Detect which cell encompasses the target text, then output its (X, Y) center coordinate. 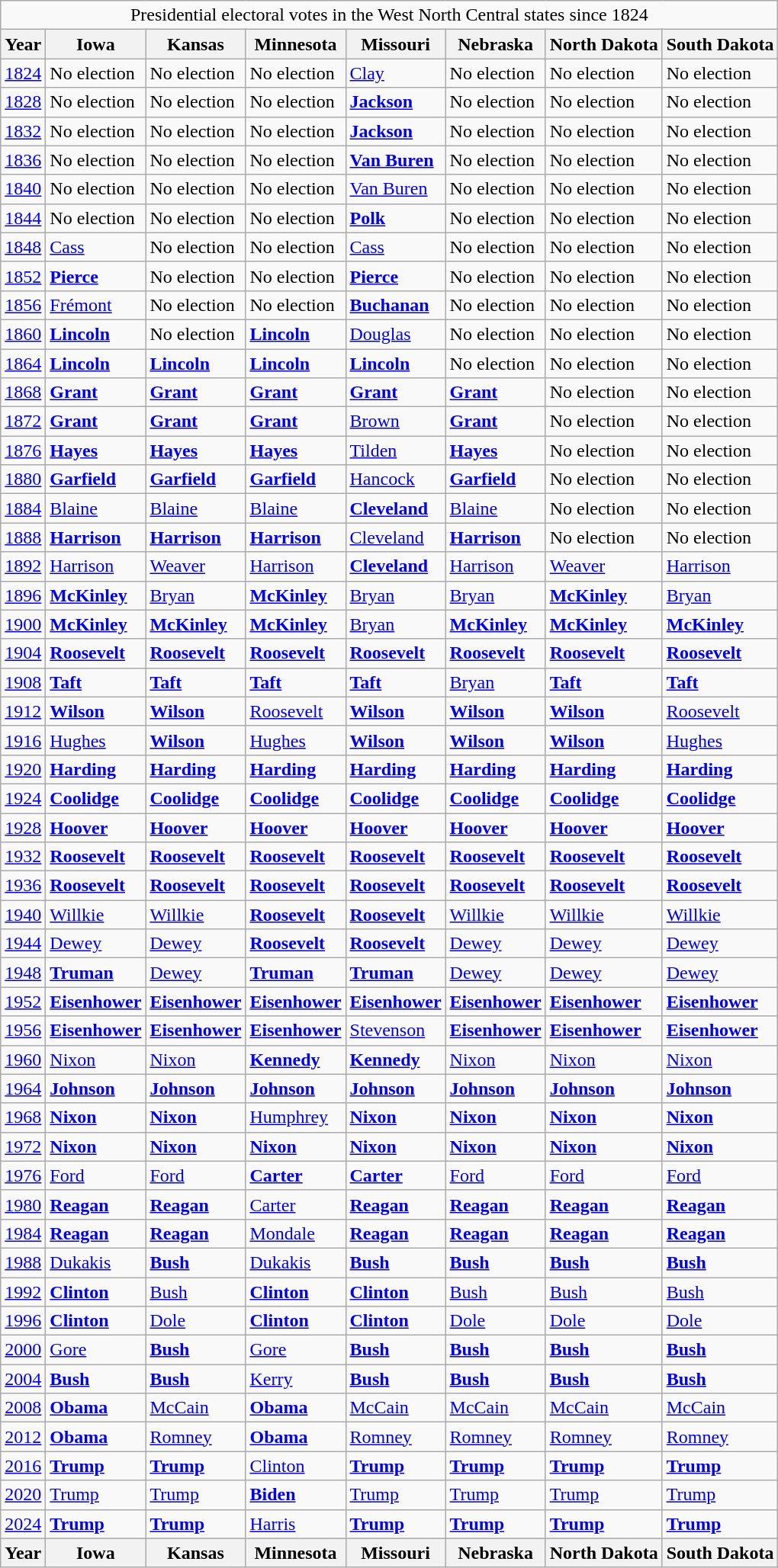
1952 (23, 1002)
Hancock (395, 479)
2016 (23, 1466)
1848 (23, 247)
1868 (23, 393)
1996 (23, 1321)
2008 (23, 1408)
1856 (23, 305)
1908 (23, 682)
2000 (23, 1350)
1912 (23, 711)
1876 (23, 451)
1824 (23, 73)
Frémont (96, 305)
1920 (23, 769)
2024 (23, 1524)
1852 (23, 276)
Buchanan (395, 305)
Tilden (395, 451)
Polk (395, 218)
1928 (23, 827)
1936 (23, 886)
1956 (23, 1031)
1988 (23, 1262)
Mondale (296, 1233)
1900 (23, 624)
1976 (23, 1175)
1940 (23, 915)
Brown (395, 422)
1828 (23, 102)
1964 (23, 1089)
1904 (23, 653)
2012 (23, 1437)
1960 (23, 1060)
1888 (23, 537)
1884 (23, 508)
1836 (23, 160)
Clay (395, 73)
Kerry (296, 1379)
1984 (23, 1233)
Harris (296, 1524)
Biden (296, 1495)
1924 (23, 798)
1880 (23, 479)
1844 (23, 218)
1992 (23, 1292)
2020 (23, 1495)
1832 (23, 131)
Douglas (395, 334)
1948 (23, 973)
1860 (23, 334)
2004 (23, 1379)
1896 (23, 595)
1980 (23, 1204)
Presidential electoral votes in the West North Central states since 1824 (389, 15)
1944 (23, 944)
1840 (23, 189)
1872 (23, 422)
1864 (23, 364)
Humphrey (296, 1117)
1972 (23, 1146)
1916 (23, 740)
Stevenson (395, 1031)
1968 (23, 1117)
1932 (23, 857)
1892 (23, 566)
